Locate the cell with the specified text and output its (X, Y) center coordinate. 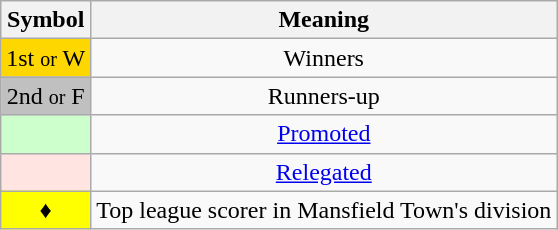
Symbol (46, 20)
Runners-up (324, 96)
2nd or F (46, 96)
Promoted (324, 134)
Winners (324, 58)
Relegated (324, 172)
1st or W (46, 58)
♦ (46, 210)
Top league scorer in Mansfield Town's division (324, 210)
Meaning (324, 20)
